Determine the [X, Y] coordinate at the center of the cell enclosing the given text.  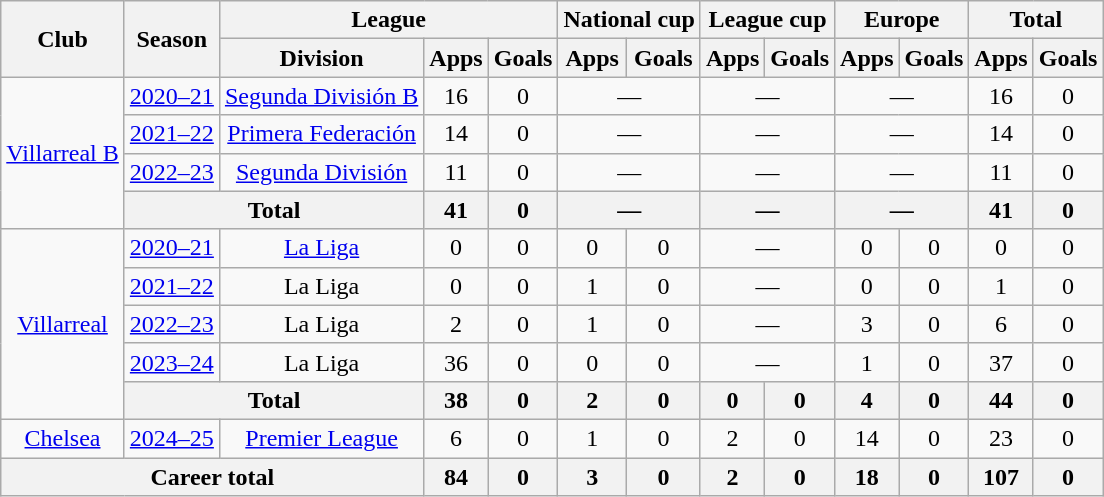
Europe [902, 20]
Chelsea [63, 438]
Career total [212, 477]
Division [321, 58]
League [388, 20]
44 [1001, 400]
36 [456, 362]
18 [867, 477]
Segunda División [321, 172]
84 [456, 477]
Primera Federación [321, 134]
Season [172, 39]
4 [867, 400]
League cup [767, 20]
Club [63, 39]
Segunda División B [321, 96]
2024–25 [172, 438]
2023–24 [172, 362]
107 [1001, 477]
37 [1001, 362]
National cup [629, 20]
23 [1001, 438]
Villarreal B [63, 153]
Villarreal [63, 324]
38 [456, 400]
Premier League [321, 438]
